Extract the [X, Y] coordinate from the center of the cell holding the provided text.  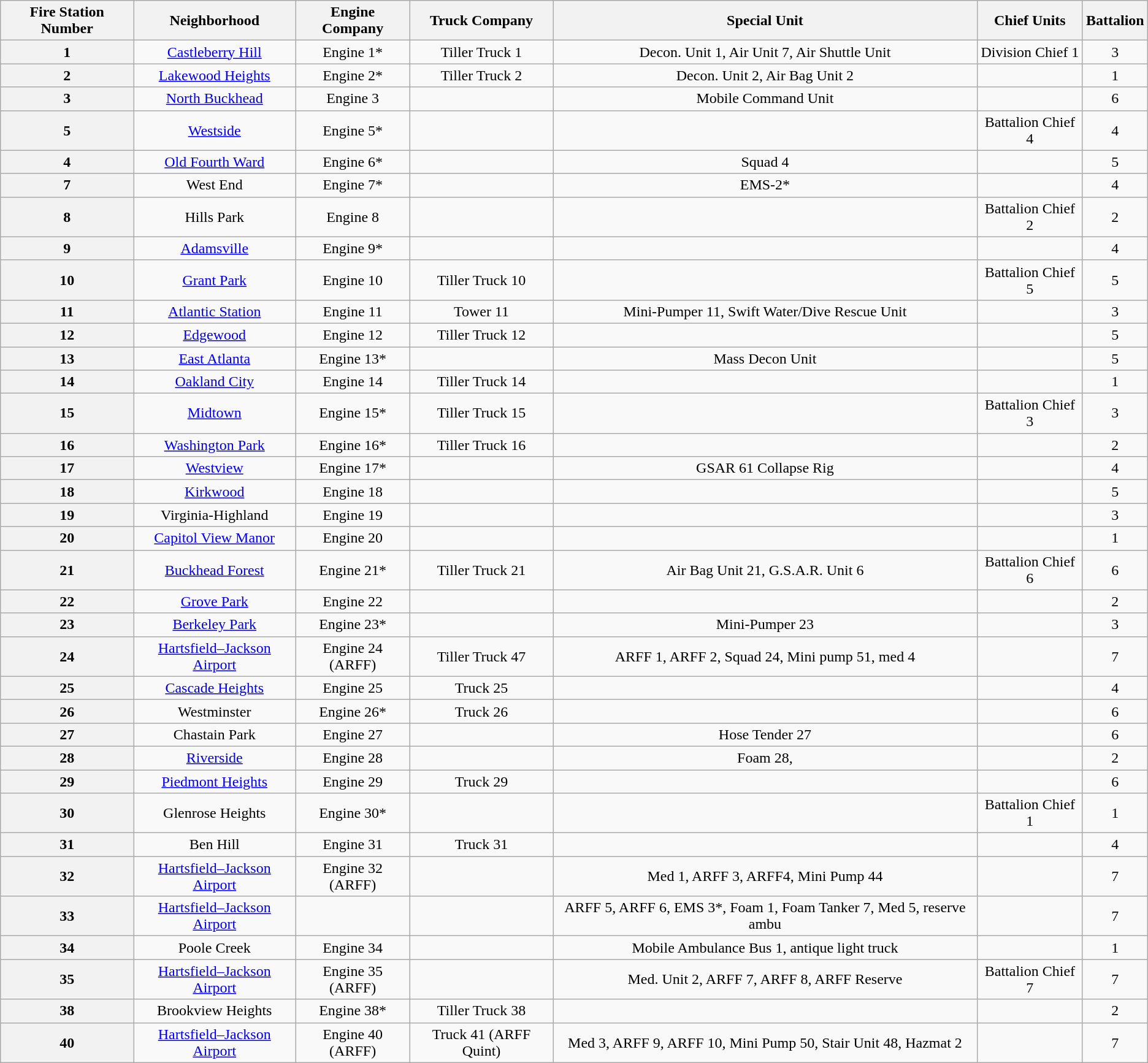
Castleberry Hill [215, 52]
13 [67, 359]
Tiller Truck 15 [481, 413]
Foam 28, [765, 758]
Engine 6* [353, 162]
Buckhead Forest [215, 570]
Truck Company [481, 21]
Brookview Heights [215, 1011]
West End [215, 185]
29 [67, 782]
Poole Creek [215, 948]
22 [67, 601]
Tower 11 [481, 311]
Westview [215, 468]
Engine 24 (ARFF) [353, 656]
26 [67, 711]
Division Chief 1 [1030, 52]
Tiller Truck 2 [481, 75]
East Atlanta [215, 359]
Tiller Truck 16 [481, 445]
Engine 27 [353, 734]
Med 3, ARFF 9, ARFF 10, Mini Pump 50, Stair Unit 48, Hazmat 2 [765, 1042]
40 [67, 1042]
Engine 18 [353, 492]
Special Unit [765, 21]
Engine 21* [353, 570]
34 [67, 948]
8 [67, 217]
Virginia-Highland [215, 515]
Old Fourth Ward [215, 162]
Air Bag Unit 21, G.S.A.R. Unit 6 [765, 570]
Tiller Truck 12 [481, 335]
Engine 31 [353, 845]
Truck 29 [481, 782]
Engine 15* [353, 413]
25 [67, 688]
Engine 25 [353, 688]
28 [67, 758]
Engine 16* [353, 445]
27 [67, 734]
Engine 11 [353, 311]
Engine 38* [353, 1011]
Engine 28 [353, 758]
Chief Units [1030, 21]
35 [67, 980]
18 [67, 492]
Engine 35 (ARFF) [353, 980]
Battalion Chief 1 [1030, 813]
17 [67, 468]
Piedmont Heights [215, 782]
Mobile Command Unit [765, 99]
Tiller Truck 47 [481, 656]
EMS-2* [765, 185]
North Buckhead [215, 99]
Engine 34 [353, 948]
Engine 1* [353, 52]
Engine 5* [353, 130]
19 [67, 515]
Squad 4 [765, 162]
21 [67, 570]
Mini-Pumper 11, Swift Water/Dive Rescue Unit [765, 311]
Med 1, ARFF 3, ARFF4, Mini Pump 44 [765, 877]
Grant Park [215, 280]
Glenrose Heights [215, 813]
33 [67, 916]
Engine 12 [353, 335]
Engine 40 (ARFF) [353, 1042]
Atlantic Station [215, 311]
ARFF 5, ARFF 6, EMS 3*, Foam 1, Foam Tanker 7, Med 5, reserve ambu [765, 916]
Engine 8 [353, 217]
Westminster [215, 711]
Truck 25 [481, 688]
Engine 3 [353, 99]
Med. Unit 2, ARFF 7, ARFF 8, ARFF Reserve [765, 980]
Engine 29 [353, 782]
Engine 2* [353, 75]
Engine 23* [353, 625]
Engine 30* [353, 813]
Fire Station Number [67, 21]
Engine 20 [353, 538]
Hose Tender 27 [765, 734]
GSAR 61 Collapse Rig [765, 468]
Capitol View Manor [215, 538]
Truck 26 [481, 711]
Tiller Truck 21 [481, 570]
Decon. Unit 2, Air Bag Unit 2 [765, 75]
Battalion Chief 3 [1030, 413]
Grove Park [215, 601]
Engine Company [353, 21]
12 [67, 335]
Engine 22 [353, 601]
Tiller Truck 10 [481, 280]
Engine 10 [353, 280]
Tiller Truck 14 [481, 382]
Mini-Pumper 23 [765, 625]
30 [67, 813]
11 [67, 311]
Engine 19 [353, 515]
Battalion Chief 6 [1030, 570]
Truck 41 (ARFF Quint) [481, 1042]
Neighborhood [215, 21]
Hills Park [215, 217]
14 [67, 382]
38 [67, 1011]
ARFF 1, ARFF 2, Squad 24, Mini pump 51, med 4 [765, 656]
16 [67, 445]
Westside [215, 130]
Edgewood [215, 335]
24 [67, 656]
Adamsville [215, 248]
Midtown [215, 413]
20 [67, 538]
31 [67, 845]
32 [67, 877]
Engine 9* [353, 248]
Oakland City [215, 382]
9 [67, 248]
Battalion Chief 7 [1030, 980]
Lakewood Heights [215, 75]
Battalion Chief 2 [1030, 217]
Battalion [1115, 21]
Engine 14 [353, 382]
Battalion Chief 5 [1030, 280]
Kirkwood [215, 492]
Engine 7* [353, 185]
Washington Park [215, 445]
Mobile Ambulance Bus 1, antique light truck [765, 948]
Engine 32 (ARFF) [353, 877]
Mass Decon Unit [765, 359]
Decon. Unit 1, Air Unit 7, Air Shuttle Unit [765, 52]
Truck 31 [481, 845]
Berkeley Park [215, 625]
10 [67, 280]
Tiller Truck 38 [481, 1011]
Riverside [215, 758]
Battalion Chief 4 [1030, 130]
23 [67, 625]
Chastain Park [215, 734]
Ben Hill [215, 845]
15 [67, 413]
Engine 26* [353, 711]
Engine 17* [353, 468]
Tiller Truck 1 [481, 52]
Cascade Heights [215, 688]
Engine 13* [353, 359]
